Return [X, Y] of the center of cell containing provided text 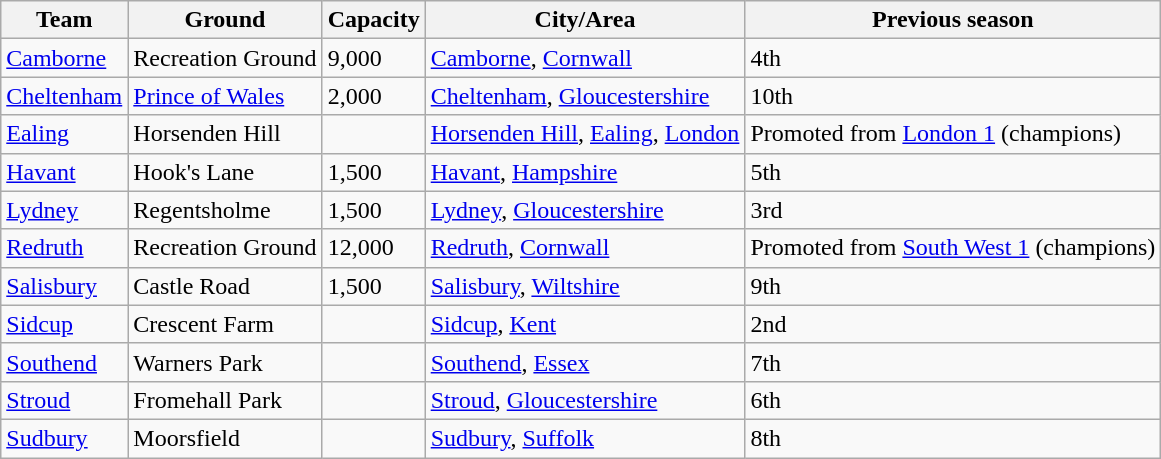
4th [953, 58]
Stroud [64, 400]
Camborne, Cornwall [585, 58]
Sudbury [64, 438]
5th [953, 172]
Warners Park [225, 362]
Havant, Hampshire [585, 172]
Salisbury [64, 286]
Capacity [374, 20]
Southend, Essex [585, 362]
Southend [64, 362]
Cheltenham [64, 96]
Crescent Farm [225, 324]
Sudbury, Suffolk [585, 438]
6th [953, 400]
Lydney [64, 210]
Sidcup [64, 324]
9th [953, 286]
Stroud, Gloucestershire [585, 400]
7th [953, 362]
Ground [225, 20]
Salisbury, Wiltshire [585, 286]
Redruth [64, 248]
Horsenden Hill [225, 134]
Havant [64, 172]
Cheltenham, Gloucestershire [585, 96]
10th [953, 96]
Team [64, 20]
Horsenden Hill, Ealing, London [585, 134]
City/Area [585, 20]
12,000 [374, 248]
Ealing [64, 134]
9,000 [374, 58]
2nd [953, 324]
2,000 [374, 96]
Prince of Wales [225, 96]
Regentsholme [225, 210]
Castle Road [225, 286]
Previous season [953, 20]
Moorsfield [225, 438]
8th [953, 438]
Promoted from South West 1 (champions) [953, 248]
Promoted from London 1 (champions) [953, 134]
Hook's Lane [225, 172]
3rd [953, 210]
Camborne [64, 58]
Sidcup, Kent [585, 324]
Lydney, Gloucestershire [585, 210]
Redruth, Cornwall [585, 248]
Fromehall Park [225, 400]
